Find where the given text appears and provide that cell's center as (X, Y) coordinate. 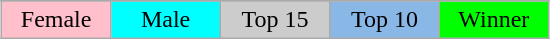
Winner (494, 20)
Male (166, 20)
Top 10 (384, 20)
Top 15 (274, 20)
Female (56, 20)
